Search for the cell housing the specified text and yield its [x, y] center coordinate. 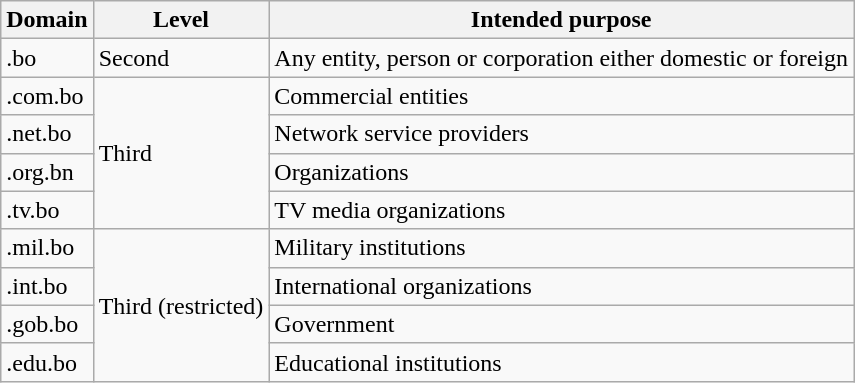
.gob.bo [47, 324]
.net.bo [47, 134]
International organizations [562, 286]
.mil.bo [47, 248]
Second [181, 58]
.com.bo [47, 96]
.bo [47, 58]
Third [181, 153]
.edu.bo [47, 362]
Educational institutions [562, 362]
Domain [47, 20]
Level [181, 20]
Government [562, 324]
TV media organizations [562, 210]
.tv.bo [47, 210]
Intended purpose [562, 20]
Organizations [562, 172]
Network service providers [562, 134]
Commercial entities [562, 96]
.org.bn [47, 172]
Any entity, person or corporation either domestic or foreign [562, 58]
Third (restricted) [181, 305]
.int.bo [47, 286]
Military institutions [562, 248]
